Find where the given text appears and provide that cell's center as (X, Y) coordinate. 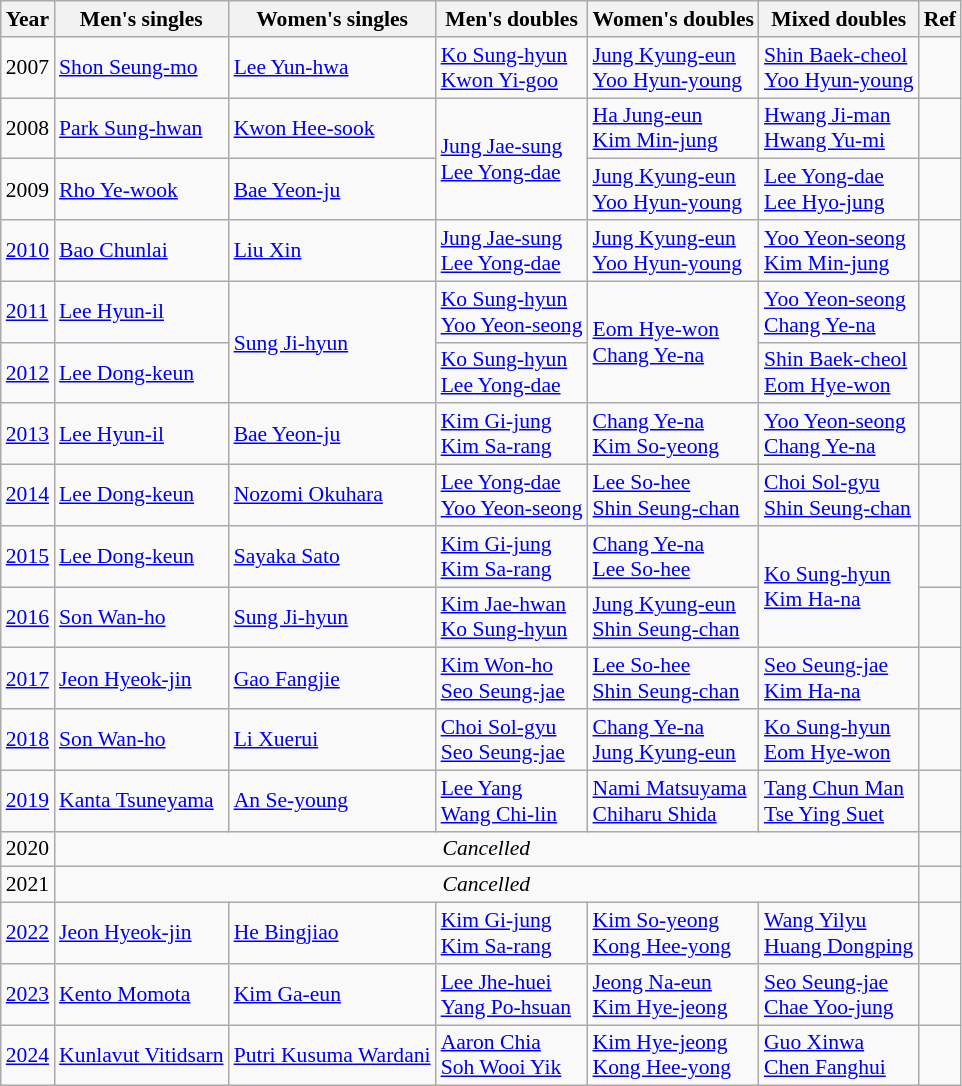
Gao Fangjie (332, 678)
Shon Seung-mo (142, 68)
2010 (28, 250)
Lee Yong-dae Yoo Yeon-seong (512, 496)
Kwon Hee-sook (332, 128)
Women's doubles (672, 19)
Lee Yang Wang Chi-lin (512, 800)
Choi Sol-gyu Shin Seung-chan (839, 496)
Kim So-yeong Kong Hee-yong (672, 934)
Chang Ye-na Lee So-hee (672, 556)
2020 (28, 849)
2009 (28, 190)
2014 (28, 496)
Seo Seung-jae Chae Yoo-jung (839, 994)
Yoo Yeon-seong Kim Min-jung (839, 250)
Nozomi Okuhara (332, 496)
Kento Momota (142, 994)
Kanta Tsuneyama (142, 800)
Ko Sung-hyun Kim Ha-na (839, 587)
Shin Baek-cheol Eom Hye-won (839, 372)
2017 (28, 678)
Ko Sung-hyun Eom Hye-won (839, 740)
2012 (28, 372)
Tang Chun Man Tse Ying Suet (839, 800)
Kim Ga-eun (332, 994)
Li Xuerui (332, 740)
Chang Ye-na Jung Kyung-eun (672, 740)
Eom Hye-won Chang Ye-na (672, 342)
2015 (28, 556)
2016 (28, 618)
2022 (28, 934)
Chang Ye-na Kim So-yeong (672, 434)
Putri Kusuma Wardani (332, 1056)
Mixed doubles (839, 19)
Rho Ye-wook (142, 190)
Year (28, 19)
Ko Sung-hyun Lee Yong-dae (512, 372)
Women's singles (332, 19)
Men's doubles (512, 19)
2021 (28, 885)
2023 (28, 994)
Kunlavut Vitidsarn (142, 1056)
Lee Yun-hwa (332, 68)
Hwang Ji-man Hwang Yu-mi (839, 128)
Ko Sung-hyun Kwon Yi-goo (512, 68)
Choi Sol-gyu Seo Seung-jae (512, 740)
Ref (940, 19)
Ko Sung-hyun Yoo Yeon-seong (512, 312)
2011 (28, 312)
Lee Jhe-huei Yang Po-hsuan (512, 994)
An Se-young (332, 800)
Kim Hye-jeong Kong Hee-yong (672, 1056)
Ha Jung-eun Kim Min-jung (672, 128)
Wang Yilyu Huang Dongping (839, 934)
Liu Xin (332, 250)
Sayaka Sato (332, 556)
2024 (28, 1056)
He Bingjiao (332, 934)
Guo Xinwa Chen Fanghui (839, 1056)
Kim Jae-hwan Ko Sung-hyun (512, 618)
Jung Kyung-eun Shin Seung-chan (672, 618)
Jeong Na-eun Kim Hye-jeong (672, 994)
2019 (28, 800)
Shin Baek-cheol Yoo Hyun-young (839, 68)
2018 (28, 740)
2008 (28, 128)
Bao Chunlai (142, 250)
Lee Yong-dae Lee Hyo-jung (839, 190)
Nami Matsuyama Chiharu Shida (672, 800)
Aaron Chia Soh Wooi Yik (512, 1056)
Park Sung-hwan (142, 128)
Kim Won-ho Seo Seung-jae (512, 678)
2007 (28, 68)
2013 (28, 434)
Men's singles (142, 19)
Seo Seung-jae Kim Ha-na (839, 678)
